Extract the [X, Y] coordinate from the center of the cell holding the provided text.  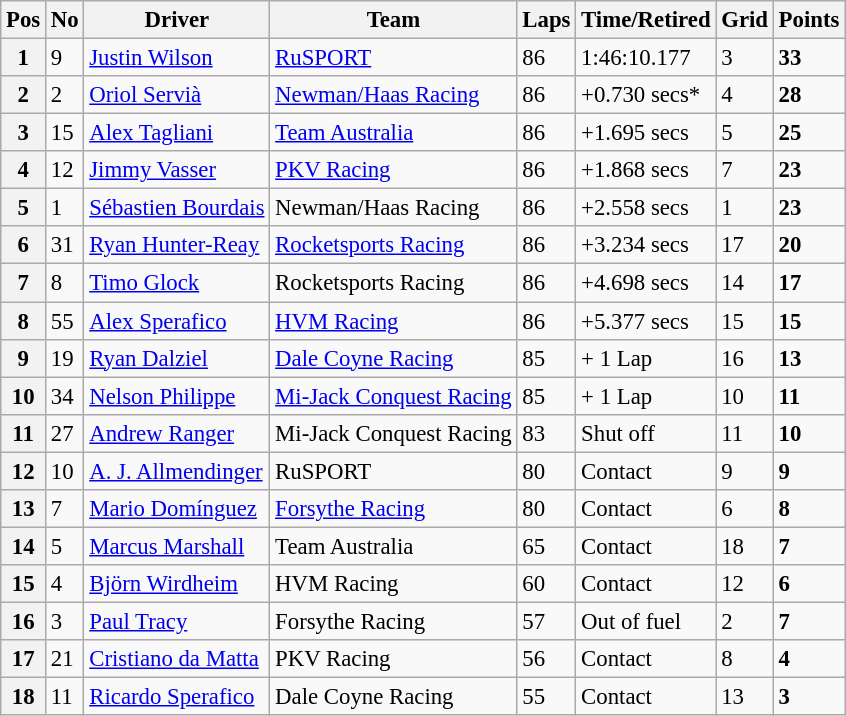
Shut off [646, 433]
+1.868 secs [646, 170]
57 [546, 621]
83 [546, 433]
Ryan Hunter-Reay [177, 245]
No [65, 20]
Marcus Marshall [177, 546]
60 [546, 584]
Pos [24, 20]
31 [65, 245]
20 [808, 245]
+2.558 secs [646, 208]
1:46:10.177 [646, 58]
Out of fuel [646, 621]
Sébastien Bourdais [177, 208]
Jimmy Vasser [177, 170]
Points [808, 20]
+1.695 secs [646, 133]
+3.234 secs [646, 245]
Oriol Servià [177, 95]
Mario Domínguez [177, 509]
34 [65, 396]
65 [546, 546]
21 [65, 659]
Justin Wilson [177, 58]
+0.730 secs* [646, 95]
Björn Wirdheim [177, 584]
Driver [177, 20]
Alex Sperafico [177, 321]
+4.698 secs [646, 283]
Team [394, 20]
Andrew Ranger [177, 433]
Cristiano da Matta [177, 659]
A. J. Allmendinger [177, 471]
Grid [744, 20]
33 [808, 58]
27 [65, 433]
Timo Glock [177, 283]
56 [546, 659]
19 [65, 358]
+5.377 secs [646, 321]
Nelson Philippe [177, 396]
Alex Tagliani [177, 133]
Paul Tracy [177, 621]
Ryan Dalziel [177, 358]
28 [808, 95]
Ricardo Sperafico [177, 697]
25 [808, 133]
Time/Retired [646, 20]
Laps [546, 20]
